Search for the cell housing the specified text and yield its (x, y) center coordinate. 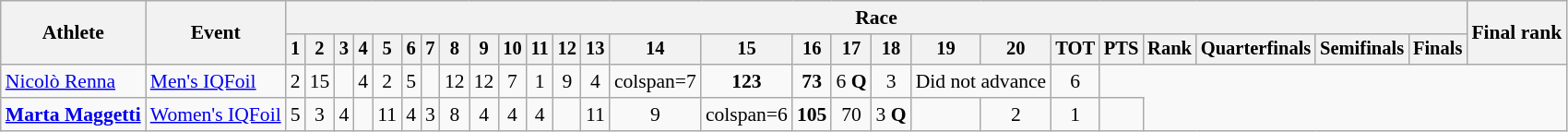
Athlete (74, 33)
Quarterfinals (1256, 50)
Semifinals (1361, 50)
Did not advance (981, 81)
Marta Maggetti (74, 114)
Final rank (1516, 33)
Race (876, 18)
20 (1016, 50)
73 (812, 81)
Nicolò Renna (74, 81)
105 (812, 114)
10 (512, 50)
Women's IQFoil (216, 114)
16 (812, 50)
Men's IQFoil (216, 81)
123 (747, 81)
TOT (1075, 50)
colspan=7 (655, 81)
PTS (1122, 50)
colspan=6 (747, 114)
18 (891, 50)
Rank (1170, 50)
6 Q (850, 81)
70 (850, 114)
17 (850, 50)
19 (946, 50)
14 (655, 50)
Event (216, 33)
Finals (1437, 50)
13 (596, 50)
3 Q (891, 114)
